Find where the given text appears and provide that cell's center as (X, Y) coordinate. 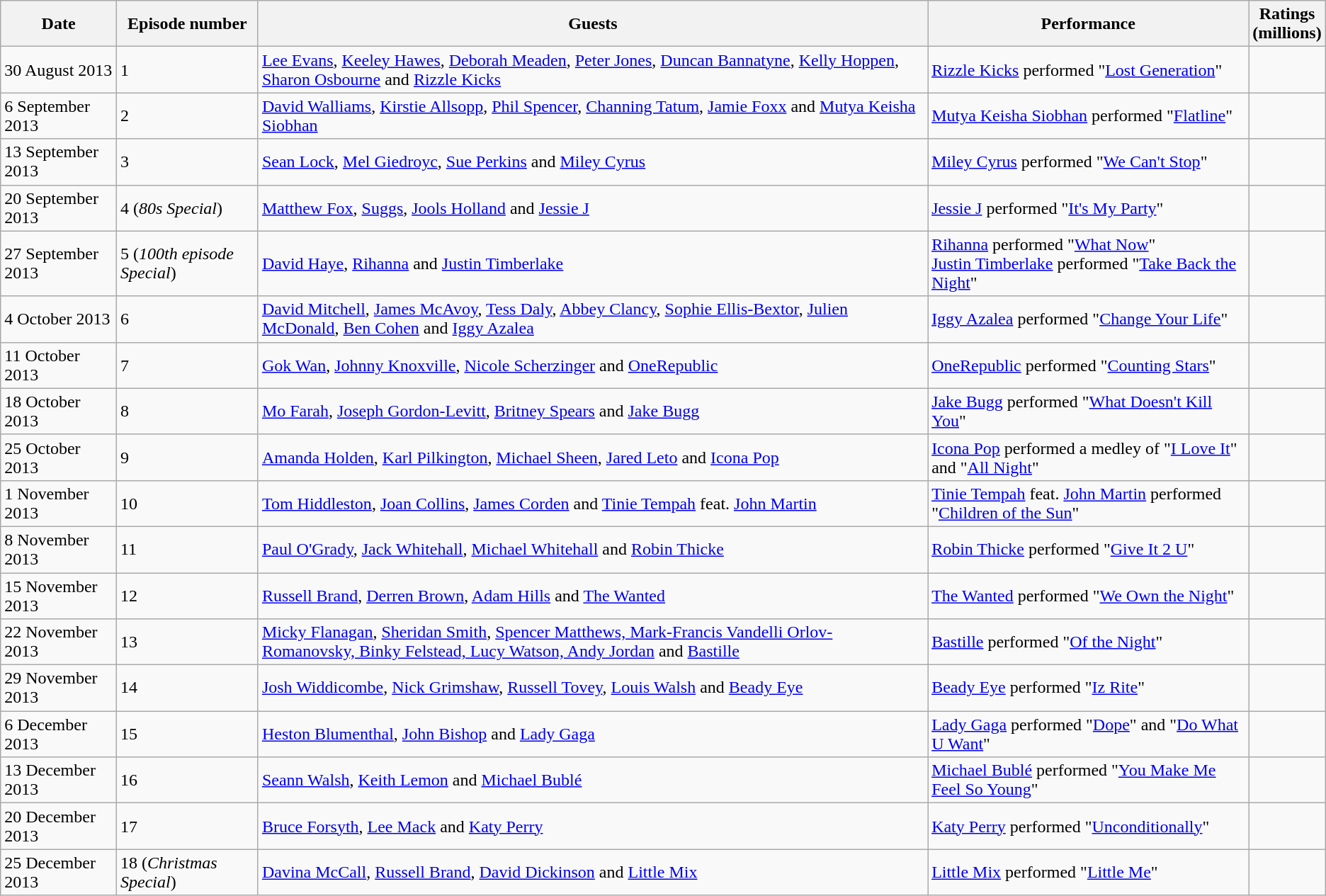
3 (187, 161)
9 (187, 458)
13 December 2013 (59, 781)
6 September 2013 (59, 116)
David Mitchell, James McAvoy, Tess Daly, Abbey Clancy, Sophie Ellis-Bextor, Julien McDonald, Ben Cohen and Iggy Azalea (592, 319)
Little Mix performed "Little Me" (1088, 873)
18 (Christmas Special) (187, 873)
6 December 2013 (59, 734)
Heston Blumenthal, John Bishop and Lady Gaga (592, 734)
Icona Pop performed a medley of "I Love It" and "All Night" (1088, 458)
20 September 2013 (59, 208)
13 (187, 642)
1 November 2013 (59, 503)
Bastille performed "Of the Night" (1088, 642)
Josh Widdicombe, Nick Grimshaw, Russell Tovey, Louis Walsh and Beady Eye (592, 688)
Episode number (187, 24)
10 (187, 503)
17 (187, 826)
Katy Perry performed "Unconditionally" (1088, 826)
Mo Farah, Joseph Gordon-Levitt, Britney Spears and Jake Bugg (592, 411)
5 (100th episode Special) (187, 263)
Rizzle Kicks performed "Lost Generation" (1088, 69)
Tom Hiddleston, Joan Collins, James Corden and Tinie Tempah feat. John Martin (592, 503)
8 (187, 411)
1 (187, 69)
Jessie J performed "It's My Party" (1088, 208)
Bruce Forsyth, Lee Mack and Katy Perry (592, 826)
Rihanna performed "What Now"Justin Timberlake performed "Take Back the Night" (1088, 263)
16 (187, 781)
Miley Cyrus performed "We Can't Stop" (1088, 161)
Jake Bugg performed "What Doesn't Kill You" (1088, 411)
18 October 2013 (59, 411)
11 (187, 550)
29 November 2013 (59, 688)
Matthew Fox, Suggs, Jools Holland and Jessie J (592, 208)
Davina McCall, Russell Brand, David Dickinson and Little Mix (592, 873)
Beady Eye performed "Iz Rite" (1088, 688)
Lee Evans, Keeley Hawes, Deborah Meaden, Peter Jones, Duncan Bannatyne, Kelly Hoppen, Sharon Osbourne and Rizzle Kicks (592, 69)
4 (80s Special) (187, 208)
20 December 2013 (59, 826)
8 November 2013 (59, 550)
Amanda Holden, Karl Pilkington, Michael Sheen, Jared Leto and Icona Pop (592, 458)
13 September 2013 (59, 161)
Iggy Azalea performed "Change Your Life" (1088, 319)
David Walliams, Kirstie Allsopp, Phil Spencer, Channing Tatum, Jamie Foxx and Mutya Keisha Siobhan (592, 116)
Paul O'Grady, Jack Whitehall, Michael Whitehall and Robin Thicke (592, 550)
Mutya Keisha Siobhan performed "Flatline" (1088, 116)
Russell Brand, Derren Brown, Adam Hills and The Wanted (592, 595)
Guests (592, 24)
11 October 2013 (59, 365)
22 November 2013 (59, 642)
7 (187, 365)
30 August 2013 (59, 69)
The Wanted performed "We Own the Night" (1088, 595)
12 (187, 595)
14 (187, 688)
Gok Wan, Johnny Knoxville, Nicole Scherzinger and OneRepublic (592, 365)
Seann Walsh, Keith Lemon and Michael Bublé (592, 781)
Robin Thicke performed "Give It 2 U" (1088, 550)
25 December 2013 (59, 873)
Ratings(millions) (1287, 24)
Lady Gaga performed "Dope" and "Do What U Want" (1088, 734)
David Haye, Rihanna and Justin Timberlake (592, 263)
Sean Lock, Mel Giedroyc, Sue Perkins and Miley Cyrus (592, 161)
Tinie Tempah feat. John Martin performed "Children of the Sun" (1088, 503)
15 (187, 734)
15 November 2013 (59, 595)
Performance (1088, 24)
Micky Flanagan, Sheridan Smith, Spencer Matthews, Mark-Francis Vandelli Orlov-Romanovsky, Binky Felstead, Lucy Watson, Andy Jordan and Bastille (592, 642)
OneRepublic performed "Counting Stars" (1088, 365)
Michael Bublé performed "You Make Me Feel So Young" (1088, 781)
2 (187, 116)
4 October 2013 (59, 319)
25 October 2013 (59, 458)
27 September 2013 (59, 263)
Date (59, 24)
6 (187, 319)
